Detect which cell encompasses the target text, then output its (x, y) center coordinate. 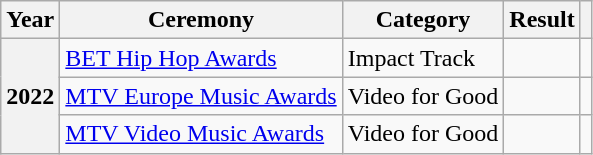
Category (423, 20)
MTV Europe Music Awards (201, 96)
BET Hip Hop Awards (201, 58)
Ceremony (201, 20)
Result (542, 20)
2022 (30, 96)
Impact Track (423, 58)
MTV Video Music Awards (201, 134)
Year (30, 20)
